Output the [x, y] coordinate of the center of the cell containing the given text.  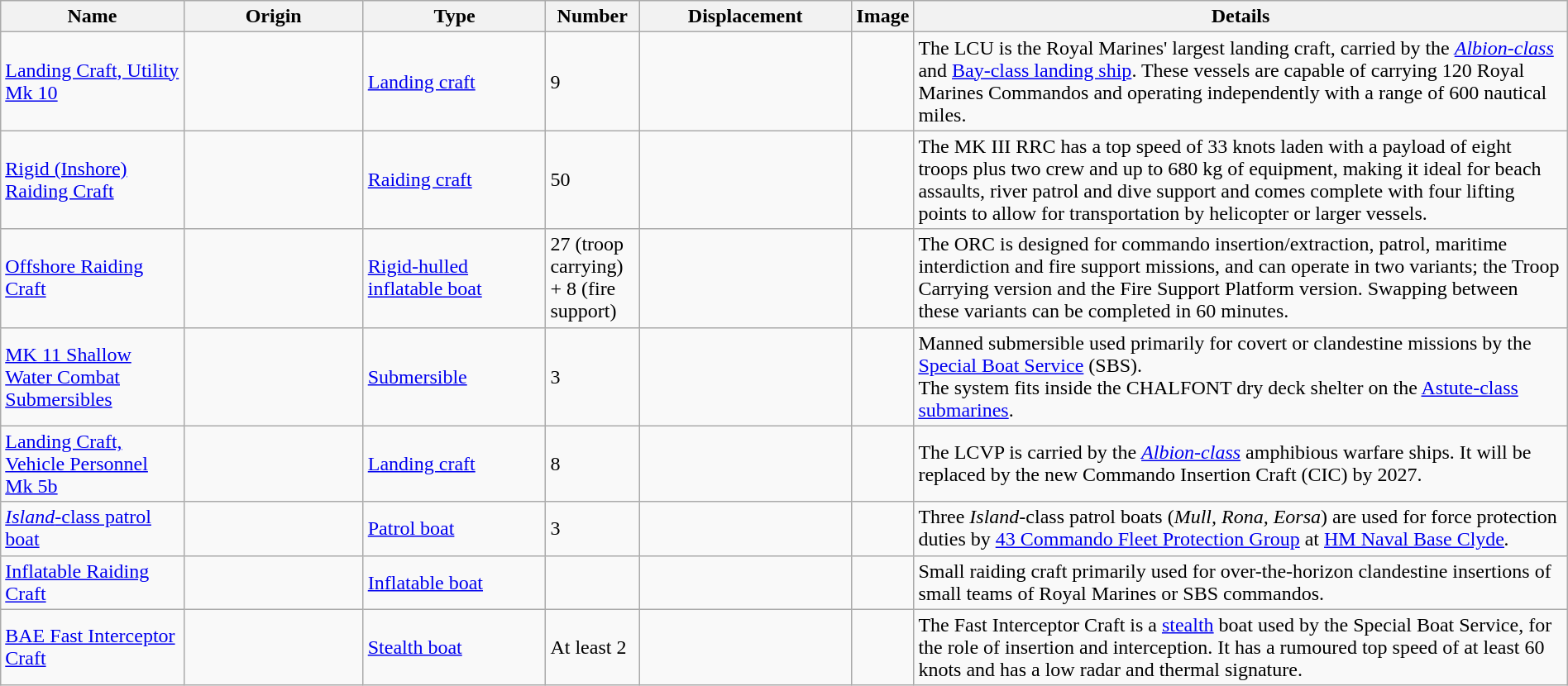
Submersible [455, 377]
Raiding craft [455, 180]
Name [93, 17]
Number [592, 17]
Small raiding craft primarily used for over-the-horizon clandestine insertions of small teams of Royal Marines or SBS commandos. [1241, 582]
27 (troop carrying) + 8 (fire support) [592, 278]
Rigid (Inshore) Raiding Craft [93, 180]
BAE Fast Interceptor Craft [93, 647]
Landing Craft, Vehicle Personnel Mk 5b [93, 464]
50 [592, 180]
Patrol boat [455, 529]
Origin [273, 17]
Inflatable boat [455, 582]
Stealth boat [455, 647]
MK 11 Shallow Water Combat Submersibles [93, 377]
Image [883, 17]
Inflatable Raiding Craft [93, 582]
Landing Craft, Utility Mk 10 [93, 81]
Details [1241, 17]
Offshore Raiding Craft [93, 278]
Island-class patrol boat [93, 529]
Displacement [746, 17]
Rigid-hulled inflatable boat [455, 278]
At least 2 [592, 647]
Type [455, 17]
9 [592, 81]
8 [592, 464]
The LCVP is carried by the Albion-class amphibious warfare ships. It will be replaced by the new Commando Insertion Craft (CIC) by 2027. [1241, 464]
